Output the (X, Y) coordinate of the center of the cell containing the given text.  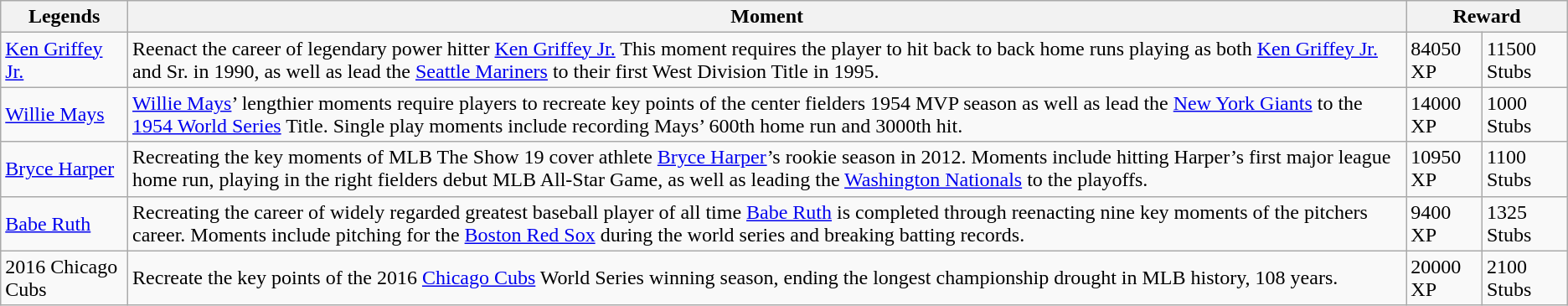
10950 XP (1444, 169)
Reward (1487, 17)
11500 Stubs (1524, 60)
2100 Stubs (1524, 278)
Ken Griffey Jr. (64, 60)
2016 Chicago Cubs (64, 278)
1325 Stubs (1524, 223)
Bryce Harper (64, 169)
20000 XP (1444, 278)
Legends (64, 17)
1100 Stubs (1524, 169)
84050 XP (1444, 60)
Moment (767, 17)
Willie Mays (64, 114)
Babe Ruth (64, 223)
1000 Stubs (1524, 114)
9400 XP (1444, 223)
Recreate the key points of the 2016 Chicago Cubs World Series winning season, ending the longest championship drought in MLB history, 108 years. (767, 278)
14000 XP (1444, 114)
